Search for the cell housing the specified text and yield its (X, Y) center coordinate. 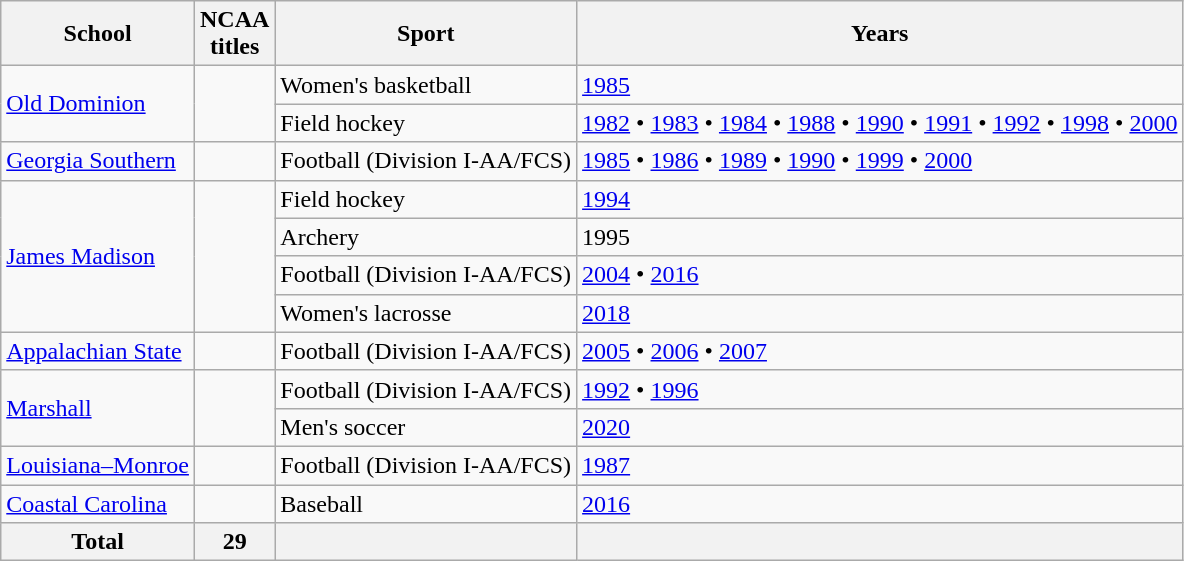
1992 • 1996 (880, 389)
Total (98, 542)
1985 • 1986 • 1989 • 1990 • 1999 • 2000 (880, 161)
Marshall (98, 408)
29 (234, 542)
Georgia Southern (98, 161)
1994 (880, 199)
2020 (880, 427)
1995 (880, 237)
Coastal Carolina (98, 503)
Women's basketball (426, 85)
1982 • 1983 • 1984 • 1988 • 1990 • 1991 • 1992 • 1998 • 2000 (880, 123)
1985 (880, 85)
Louisiana–Monroe (98, 465)
Women's lacrosse (426, 313)
Baseball (426, 503)
Years (880, 34)
Archery (426, 237)
2016 (880, 503)
Appalachian State (98, 351)
Sport (426, 34)
Men's soccer (426, 427)
2004 • 2016 (880, 275)
2018 (880, 313)
Old Dominion (98, 104)
1987 (880, 465)
James Madison (98, 256)
NCAAtitles (234, 34)
2005 • 2006 • 2007 (880, 351)
School (98, 34)
